Detect which cell encompasses the target text, then output its [x, y] center coordinate. 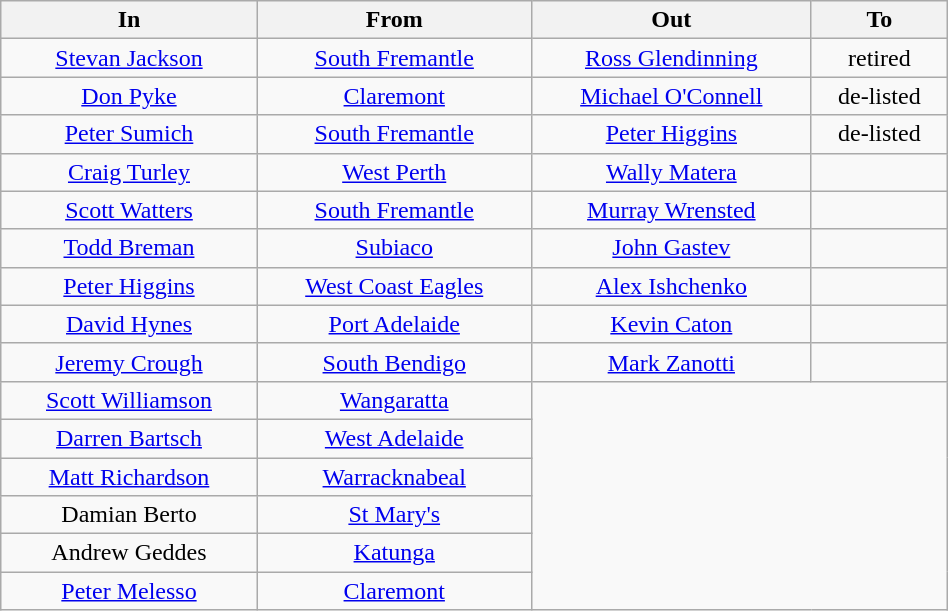
Warracknabeal [394, 477]
Murray Wrensted [671, 210]
Kevin Caton [671, 324]
Peter Sumich [129, 134]
David Hynes [129, 324]
From [394, 20]
Jeremy Crough [129, 362]
West Perth [394, 172]
Ross Glendinning [671, 58]
Darren Bartsch [129, 438]
Out [671, 20]
Michael O'Connell [671, 96]
John Gastev [671, 248]
Scott Williamson [129, 400]
Don Pyke [129, 96]
Subiaco [394, 248]
Peter Melesso [129, 591]
West Coast Eagles [394, 286]
Wangaratta [394, 400]
To [879, 20]
St Mary's [394, 515]
South Bendigo [394, 362]
Craig Turley [129, 172]
West Adelaide [394, 438]
In [129, 20]
Todd Breman [129, 248]
Katunga [394, 553]
Alex Ishchenko [671, 286]
Stevan Jackson [129, 58]
Mark Zanotti [671, 362]
Damian Berto [129, 515]
Scott Watters [129, 210]
Wally Matera [671, 172]
Andrew Geddes [129, 553]
Port Adelaide [394, 324]
retired [879, 58]
Matt Richardson [129, 477]
